Provide the [X, Y] coordinate of the cell's center where the given text is located.  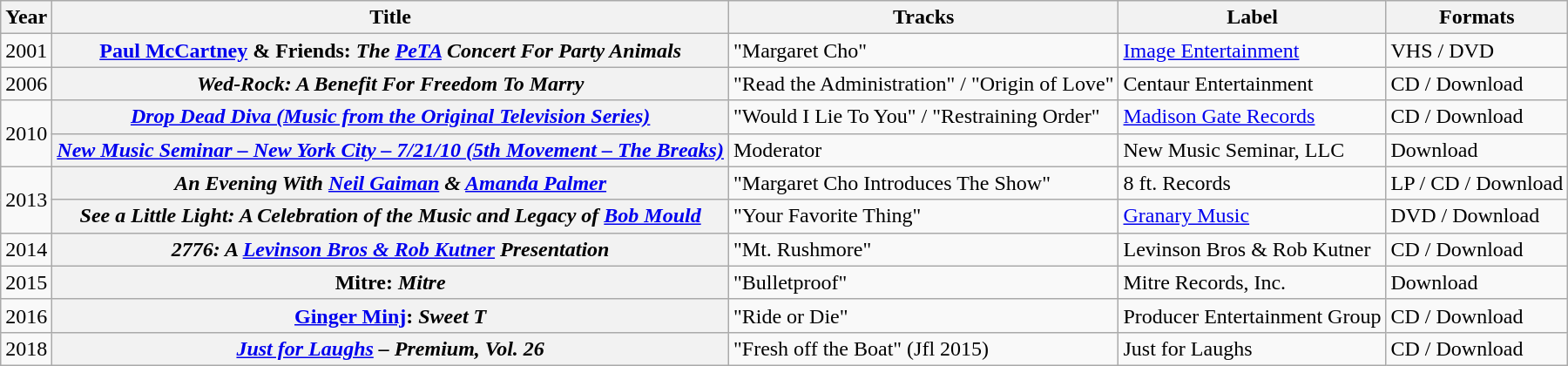
"Fresh off the Boat" (Jfl 2015) [923, 349]
LP / CD / Download [1477, 183]
Granary Music [1253, 216]
2001 [26, 51]
Mitre: Mitre [390, 282]
2018 [26, 349]
"Ride or Die" [923, 315]
Centaur Entertainment [1253, 84]
Just for Laughs [1253, 349]
2014 [26, 249]
VHS / DVD [1477, 51]
New Music Seminar – New York City – 7/21/10 (5th Movement – The Breaks) [390, 150]
2776: A Levinson Bros & Rob Kutner Presentation [390, 249]
Label [1253, 17]
Levinson Bros & Rob Kutner [1253, 249]
New Music Seminar, LLC [1253, 150]
Madison Gate Records [1253, 117]
Mitre Records, Inc. [1253, 282]
Image Entertainment [1253, 51]
An Evening With Neil Gaiman & Amanda Palmer [390, 183]
DVD / Download [1477, 216]
Producer Entertainment Group [1253, 315]
Ginger Minj: Sweet T [390, 315]
"Would I Lie To You" / "Restraining Order" [923, 117]
Just for Laughs – Premium, Vol. 26 [390, 349]
2013 [26, 200]
8 ft. Records [1253, 183]
2016 [26, 315]
"Mt. Rushmore" [923, 249]
Drop Dead Diva (Music from the Original Television Series) [390, 117]
2015 [26, 282]
2010 [26, 133]
Formats [1477, 17]
Tracks [923, 17]
"Your Favorite Thing" [923, 216]
"Bulletproof" [923, 282]
"Margaret Cho Introduces The Show" [923, 183]
"Margaret Cho" [923, 51]
"Read the Administration" / "Origin of Love" [923, 84]
Paul McCartney & Friends: The PeTA Concert For Party Animals [390, 51]
2006 [26, 84]
Title [390, 17]
Moderator [923, 150]
Year [26, 17]
Wed-Rock: A Benefit For Freedom To Marry [390, 84]
See a Little Light: A Celebration of the Music and Legacy of Bob Mould [390, 216]
